Return (x, y) of the center of cell containing provided text 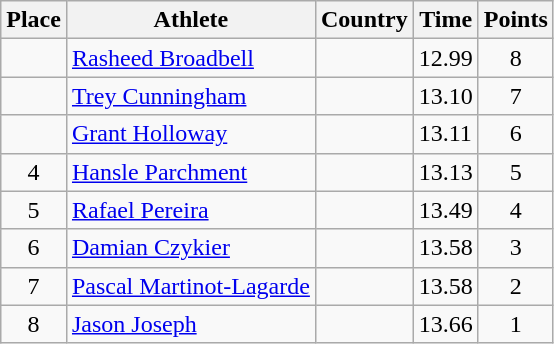
Trey Cunningham (190, 96)
13.11 (446, 134)
Grant Holloway (190, 134)
13.49 (446, 210)
Time (446, 20)
Hansle Parchment (190, 172)
12.99 (446, 58)
Country (364, 20)
Place (34, 20)
1 (516, 324)
Rafael Pereira (190, 210)
Pascal Martinot-Lagarde (190, 286)
2 (516, 286)
Damian Czykier (190, 248)
13.13 (446, 172)
Athlete (190, 20)
3 (516, 248)
Points (516, 20)
Jason Joseph (190, 324)
13.66 (446, 324)
Rasheed Broadbell (190, 58)
13.10 (446, 96)
